Output the [X, Y] coordinate of the center of the cell containing the given text.  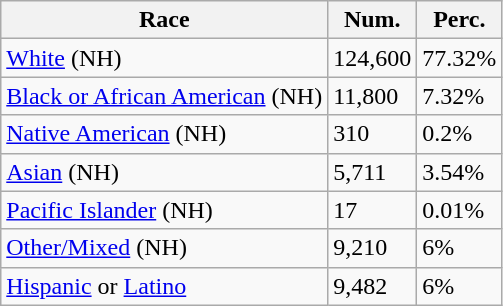
0.01% [460, 210]
9,482 [372, 286]
17 [372, 210]
Num. [372, 20]
5,711 [372, 172]
11,800 [372, 96]
Hispanic or Latino [164, 286]
124,600 [372, 58]
Race [164, 20]
Pacific Islander (NH) [164, 210]
Black or African American (NH) [164, 96]
Other/Mixed (NH) [164, 248]
Perc. [460, 20]
3.54% [460, 172]
Asian (NH) [164, 172]
77.32% [460, 58]
Native American (NH) [164, 134]
9,210 [372, 248]
310 [372, 134]
7.32% [460, 96]
White (NH) [164, 58]
0.2% [460, 134]
